Provide the [x, y] coordinate of the cell's center where the given text is located.  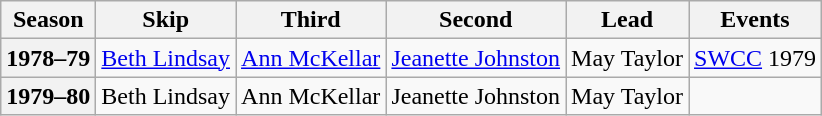
Skip [166, 20]
Third [311, 20]
Lead [628, 20]
Season [48, 20]
1978–79 [48, 58]
Events [754, 20]
Second [476, 20]
SWCC 1979 [754, 58]
1979–80 [48, 96]
